Capture the cell that displays the provided text and extract its (x, y) central coordinate. 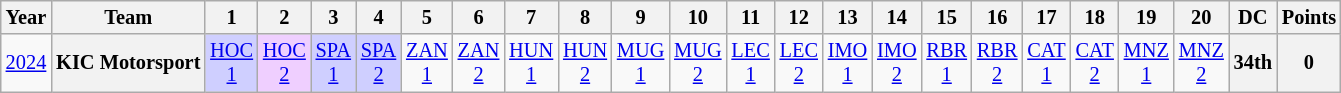
MUG2 (698, 63)
SPA1 (334, 63)
HOC2 (284, 63)
CAT1 (1046, 63)
8 (585, 17)
HUN2 (585, 63)
Team (128, 17)
34th (1253, 63)
14 (896, 17)
ZAN2 (479, 63)
IMO1 (848, 63)
10 (698, 17)
CAT2 (1095, 63)
12 (799, 17)
5 (427, 17)
MNZ2 (1202, 63)
6 (479, 17)
19 (1146, 17)
HUN1 (531, 63)
HOC1 (232, 63)
2024 (26, 63)
18 (1095, 17)
SPA2 (378, 63)
MNZ1 (1146, 63)
IMO2 (896, 63)
3 (334, 17)
0 (1309, 63)
LEC2 (799, 63)
KIC Motorsport (128, 63)
ZAN1 (427, 63)
15 (946, 17)
RBR2 (997, 63)
RBR1 (946, 63)
2 (284, 17)
LEC1 (750, 63)
11 (750, 17)
16 (997, 17)
Points (1309, 17)
20 (1202, 17)
7 (531, 17)
DC (1253, 17)
9 (640, 17)
Year (26, 17)
4 (378, 17)
17 (1046, 17)
1 (232, 17)
13 (848, 17)
MUG1 (640, 63)
